Search for the cell housing the specified text and yield its (X, Y) center coordinate. 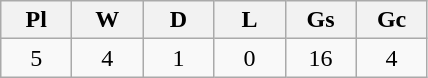
Gs (320, 20)
1 (178, 58)
16 (320, 58)
W (108, 20)
Gc (392, 20)
L (250, 20)
0 (250, 58)
D (178, 20)
5 (36, 58)
Pl (36, 20)
